Return the (x, y) coordinate for the center point of the cell that contains the specified text.  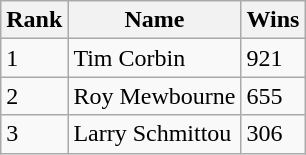
306 (273, 134)
3 (34, 134)
Wins (273, 20)
Tim Corbin (154, 58)
1 (34, 58)
655 (273, 96)
Roy Mewbourne (154, 96)
921 (273, 58)
Larry Schmittou (154, 134)
Name (154, 20)
2 (34, 96)
Rank (34, 20)
